Return (x, y) of the center of cell containing provided text 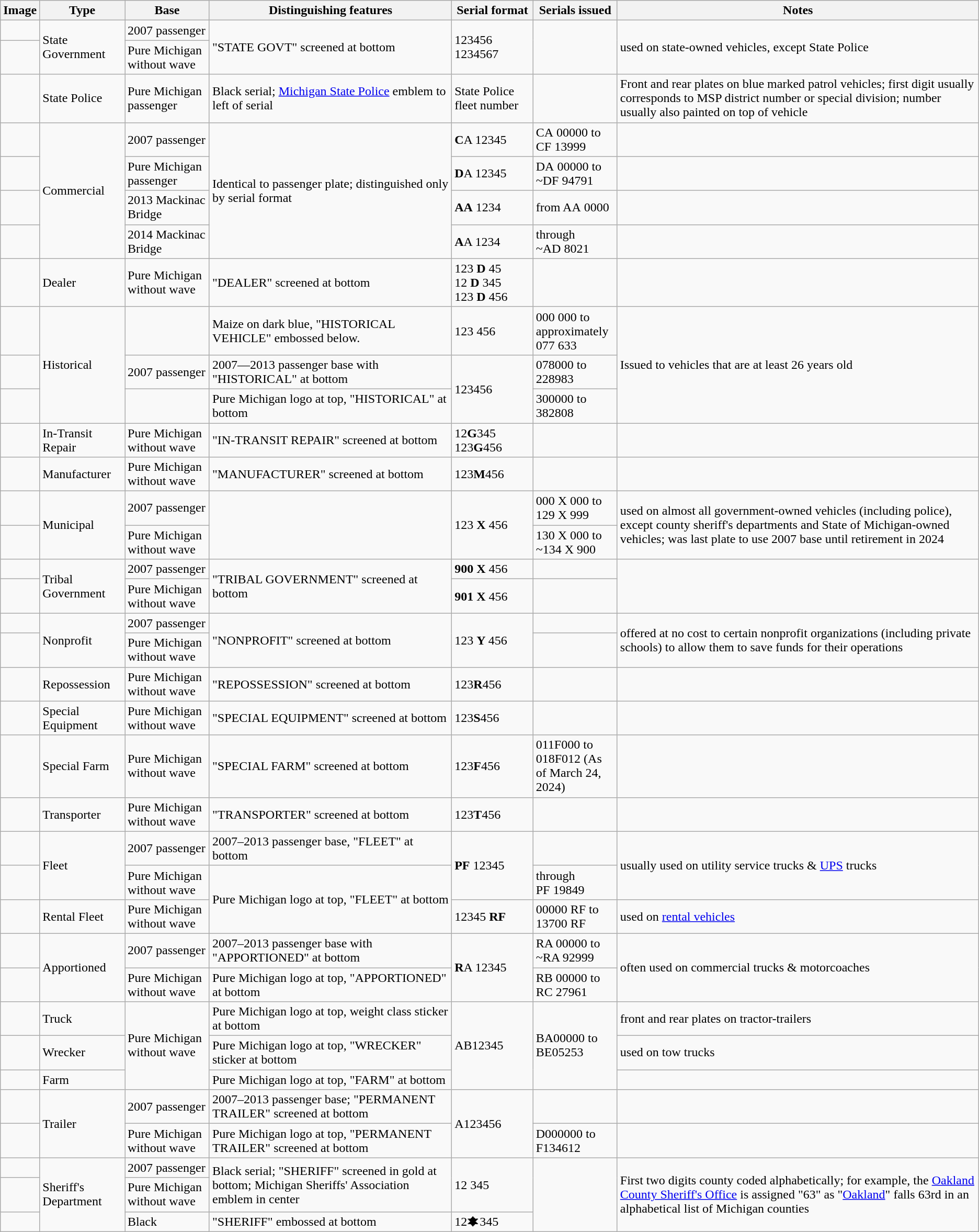
123 D 4512 D 345 123 D 456 (493, 282)
A123456 (493, 1124)
078000 to 228983 (575, 371)
12🟌345 (493, 1222)
through ~AD 8021 (575, 242)
Black serial; "SHERIFF" screened in gold at bottom; Michigan Sheriffs' Association emblem in center (331, 1184)
123 X 456 (493, 525)
used on tow trucks (798, 1053)
State Police fleet number (493, 98)
011F000 to 018F012 (As of March 24, 2024) (575, 766)
Pure Michigan logo at top, "PERMANENT TRAILER" screened at bottom (331, 1140)
used on state-owned vehicles, except State Police (798, 47)
Identical to passenger plate; distinguished only by serial format (331, 190)
000 000 to approximately 077 633 (575, 331)
300000 to 382808 (575, 406)
"SHERIFF" embossed at bottom (331, 1222)
Maize on dark blue, "HISTORICAL VEHICLE" embossed below. (331, 331)
"SPECIAL EQUIPMENT" screened at bottom (331, 718)
Transporter (83, 814)
Special Farm (83, 766)
Pure Michigan logo at top, "APPORTIONED" at bottom (331, 985)
123456 (493, 389)
123S456 (493, 718)
often used on commercial trucks & motorcoaches (798, 967)
Serial format (493, 10)
In-Transit Repair (83, 439)
CA 12345 (493, 139)
DA 12345 (493, 174)
00000 RF to 13700 RF (575, 917)
from AA 0000 (575, 207)
"TRIBAL GOVERNMENT" screened at bottom (331, 586)
used on rental vehicles (798, 917)
123R456 (493, 684)
Trailer (83, 1124)
Black (167, 1222)
123T456 (493, 814)
CA 00000 to CF 13999 (575, 139)
Notes (798, 10)
DA 00000 to ~DF 94791 (575, 174)
RA 00000 to ~RA 92999 (575, 950)
130 X 000 to ~134 X 900 (575, 542)
Dealer (83, 282)
Nonprofit (83, 640)
"TRANSPORTER" screened at bottom (331, 814)
Pure Michigan logo at top, "FLEET" at bottom (331, 899)
"MANUFACTURER" screened at bottom (331, 474)
"IN-TRANSIT REPAIR" screened at bottom (331, 439)
Tribal Government (83, 586)
12G345123G456 (493, 439)
Base (167, 10)
PF 12345 (493, 865)
Issued to vehicles that are at least 26 years old (798, 365)
901 X 456 (493, 596)
Repossession (83, 684)
2007—2013 passenger base with "HISTORICAL" at bottom (331, 371)
Truck (83, 1019)
Rental Fleet (83, 917)
Serials issued (575, 10)
2014 Mackinac Bridge (167, 242)
Municipal (83, 525)
through PF 19849 (575, 882)
12345 RF (493, 917)
000 X 000 to 129 X 999 (575, 508)
Fleet (83, 865)
12 345 (493, 1184)
"DEALER" screened at bottom (331, 282)
Distinguishing features (331, 10)
usually used on utility service trucks & UPS trucks (798, 865)
Pure Michigan logo at top, "WRECKER" sticker at bottom (331, 1053)
2013 Mackinac Bridge (167, 207)
Historical (83, 365)
RA 12345 (493, 967)
State Police (83, 98)
2007–2013 passenger base, "FLEET" at bottom (331, 849)
Farm (83, 1080)
Commercial (83, 190)
Image (20, 10)
123 456 (493, 331)
Sheriff's Department (83, 1195)
AB12345 (493, 1046)
Wrecker (83, 1053)
Type (83, 10)
123M456 (493, 474)
BA00000 to BE05253 (575, 1046)
Pure Michigan logo at top, weight class sticker at bottom (331, 1019)
Special Equipment (83, 718)
Manufacturer (83, 474)
RB 00000 to RC 27961 (575, 985)
State Government (83, 47)
Pure Michigan logo at top, "HISTORICAL" at bottom (331, 406)
"SPECIAL FARM" screened at bottom (331, 766)
"REPOSSESSION" screened at bottom (331, 684)
Apportioned (83, 967)
2007–2013 passenger base with "APPORTIONED" at bottom (331, 950)
123F456 (493, 766)
900 X 456 (493, 569)
Black serial; Michigan State Police emblem to left of serial (331, 98)
"STATE GOVT" screened at bottom (331, 47)
1234561234567 (493, 47)
offered at no cost to certain nonprofit organizations (including private schools) to allow them to save funds for their operations (798, 640)
"NONPROFIT" screened at bottom (331, 640)
123 Y 456 (493, 640)
Pure Michigan logo at top, "FARM" at bottom (331, 1080)
2007–2013 passenger base; "PERMANENT TRAILER" screened at bottom (331, 1107)
front and rear plates on tractor-trailers (798, 1019)
D000000 to F134612 (575, 1140)
